Search for the cell housing the specified text and yield its (X, Y) center coordinate. 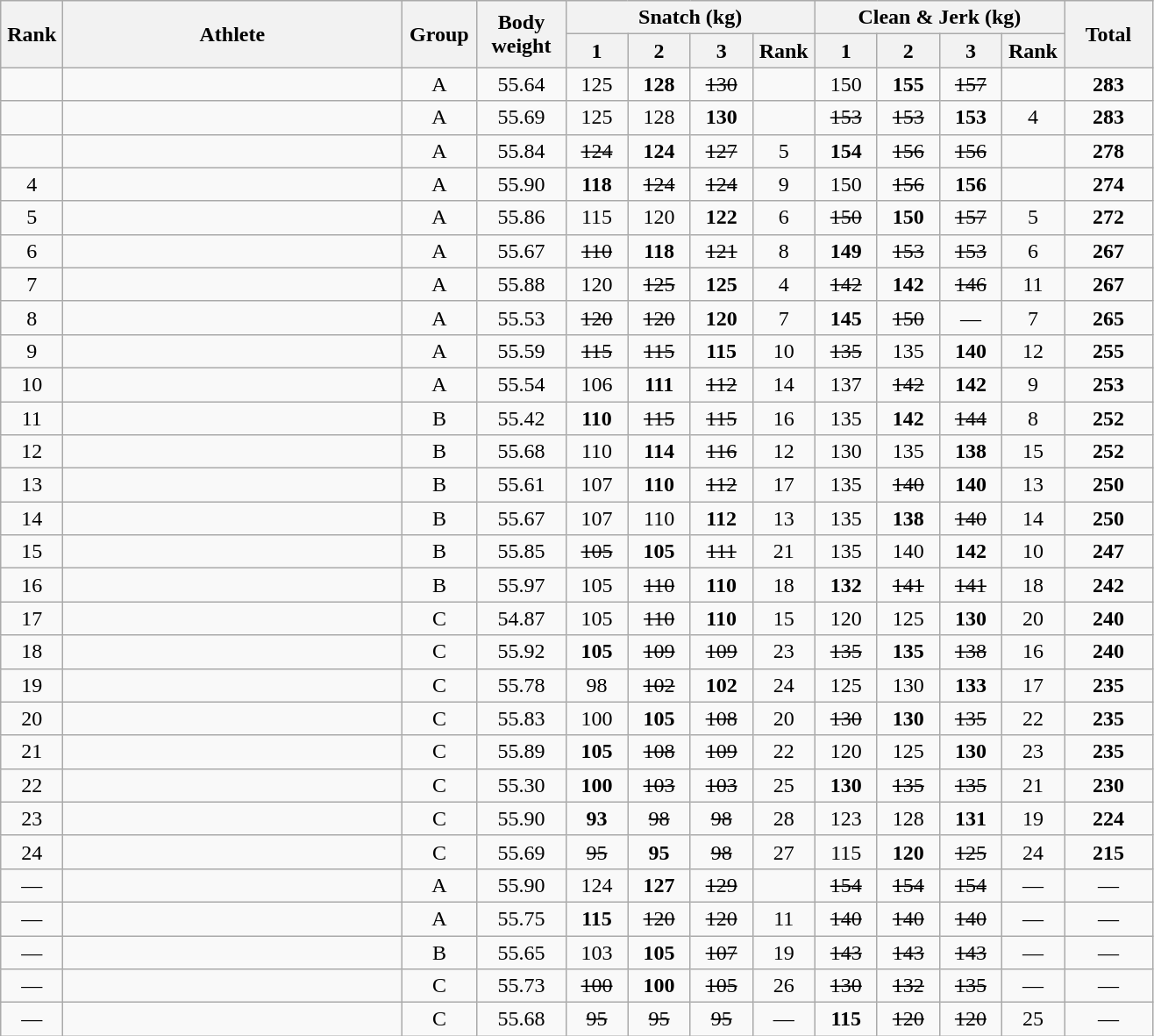
55.86 (521, 218)
114 (659, 452)
230 (1108, 785)
Total (1108, 34)
242 (1108, 585)
55.73 (521, 986)
247 (1108, 552)
Snatch (kg) (690, 18)
28 (784, 818)
55.75 (521, 918)
55.85 (521, 552)
55.30 (521, 785)
55.83 (521, 718)
54.87 (521, 618)
274 (1108, 184)
137 (845, 384)
215 (1108, 852)
224 (1108, 818)
Group (439, 34)
55.65 (521, 952)
116 (721, 452)
144 (970, 418)
133 (970, 685)
55.42 (521, 418)
121 (721, 251)
26 (784, 986)
122 (721, 218)
55.64 (521, 84)
155 (908, 84)
93 (596, 818)
55.92 (521, 652)
123 (845, 818)
55.78 (521, 685)
55.89 (521, 752)
106 (596, 384)
55.54 (521, 384)
27 (784, 852)
Body weight (521, 34)
Athlete (232, 34)
55.53 (521, 318)
Clean & Jerk (kg) (939, 18)
55.97 (521, 585)
145 (845, 318)
55.88 (521, 284)
272 (1108, 218)
253 (1108, 384)
278 (1108, 151)
149 (845, 251)
131 (970, 818)
55.84 (521, 151)
255 (1108, 351)
265 (1108, 318)
146 (970, 284)
129 (721, 885)
55.59 (521, 351)
55.61 (521, 485)
